Identify which cell holds the provided text, then report its (x, y) central coordinate. 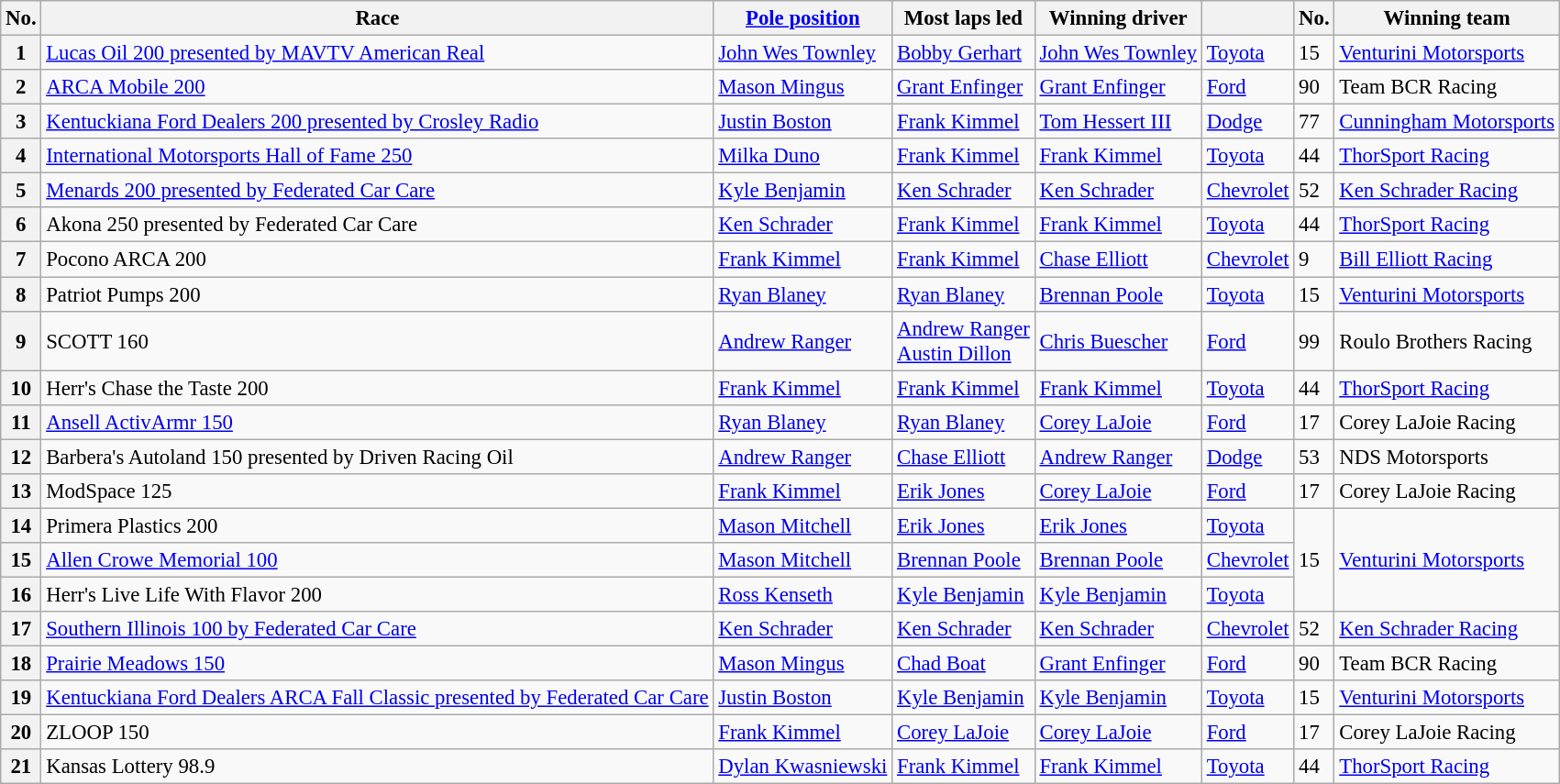
14 (21, 525)
10 (21, 388)
Menards 200 presented by Federated Car Care (378, 191)
Winning driver (1118, 18)
ZLOOP 150 (378, 733)
2 (21, 87)
Bill Elliott Racing (1447, 259)
Akona 250 presented by Federated Car Care (378, 225)
Chad Boat (963, 664)
11 (21, 422)
Herr's Chase the Taste 200 (378, 388)
Allen Crowe Memorial 100 (378, 560)
NDS Motorsports (1447, 457)
Milka Duno (803, 156)
8 (21, 294)
Most laps led (963, 18)
3 (21, 122)
7 (21, 259)
6 (21, 225)
Pole position (803, 18)
99 (1314, 341)
21 (21, 767)
77 (1314, 122)
Kentuckiana Ford Dealers ARCA Fall Classic presented by Federated Car Care (378, 698)
Ansell ActivArmr 150 (378, 422)
Kansas Lottery 98.9 (378, 767)
12 (21, 457)
Southern Illinois 100 by Federated Car Care (378, 629)
1 (21, 53)
4 (21, 156)
ARCA Mobile 200 (378, 87)
Dylan Kwasniewski (803, 767)
Pocono ARCA 200 (378, 259)
Cunningham Motorsports (1447, 122)
13 (21, 491)
18 (21, 664)
Kentuckiana Ford Dealers 200 presented by Crosley Radio (378, 122)
Primera Plastics 200 (378, 525)
Roulo Brothers Racing (1447, 341)
Barbera's Autoland 150 presented by Driven Racing Oil (378, 457)
5 (21, 191)
Lucas Oil 200 presented by MAVTV American Real (378, 53)
Herr's Live Life With Flavor 200 (378, 594)
SCOTT 160 (378, 341)
Chris Buescher (1118, 341)
19 (21, 698)
ModSpace 125 (378, 491)
Patriot Pumps 200 (378, 294)
Race (378, 18)
16 (21, 594)
Tom Hessert III (1118, 122)
International Motorsports Hall of Fame 250 (378, 156)
53 (1314, 457)
20 (21, 733)
Winning team (1447, 18)
Bobby Gerhart (963, 53)
Andrew Ranger Austin Dillon (963, 341)
Ross Kenseth (803, 594)
Prairie Meadows 150 (378, 664)
